Capture the cell that displays the provided text and extract its (X, Y) central coordinate. 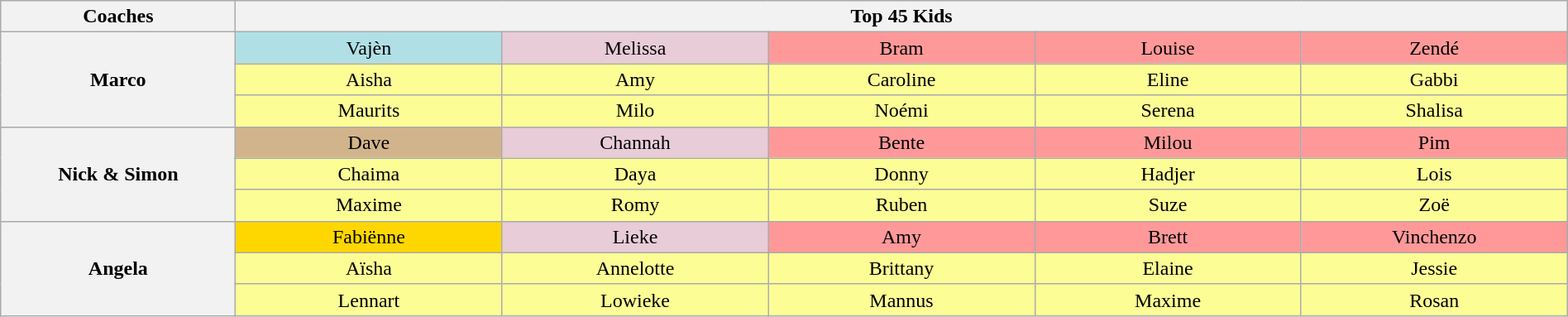
Chaima (369, 174)
Jessie (1434, 268)
Milou (1168, 142)
Gabbi (1434, 79)
Dave (369, 142)
Fabiënne (369, 237)
Louise (1168, 48)
Bram (901, 48)
Daya (635, 174)
Coaches (118, 17)
Angela (118, 268)
Shalisa (1434, 111)
Lois (1434, 174)
Hadjer (1168, 174)
Brett (1168, 237)
Pim (1434, 142)
Lieke (635, 237)
Top 45 Kids (901, 17)
Caroline (901, 79)
Bente (901, 142)
Brittany (901, 268)
Lennart (369, 300)
Suze (1168, 205)
Romy (635, 205)
Nick & Simon (118, 174)
Zendé (1434, 48)
Rosan (1434, 300)
Maurits (369, 111)
Vajèn (369, 48)
Aïsha (369, 268)
Mannus (901, 300)
Channah (635, 142)
Melissa (635, 48)
Eline (1168, 79)
Annelotte (635, 268)
Milo (635, 111)
Elaine (1168, 268)
Donny (901, 174)
Lowieke (635, 300)
Vinchenzo (1434, 237)
Aisha (369, 79)
Ruben (901, 205)
Zoë (1434, 205)
Marco (118, 79)
Serena (1168, 111)
Noémi (901, 111)
